Locate the cell with the specified text and output its [X, Y] center coordinate. 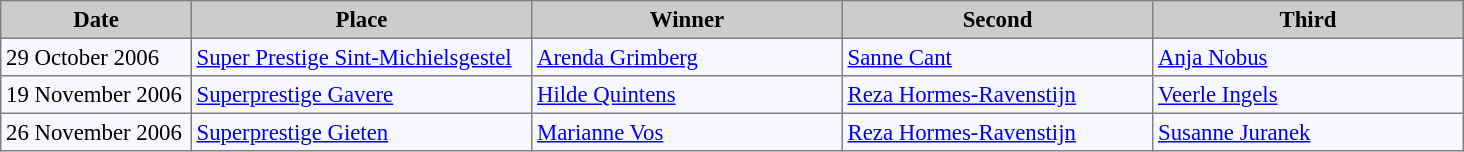
Second [997, 20]
Anja Nobus [1308, 57]
Super Prestige Sint-Michielsgestel [361, 57]
Sanne Cant [997, 57]
19 November 2006 [96, 95]
Winner [687, 20]
Susanne Juranek [1308, 132]
Arenda Grimberg [687, 57]
26 November 2006 [96, 132]
Hilde Quintens [687, 95]
Veerle Ingels [1308, 95]
Third [1308, 20]
Date [96, 20]
Superprestige Gieten [361, 132]
Superprestige Gavere [361, 95]
Marianne Vos [687, 132]
Place [361, 20]
29 October 2006 [96, 57]
